Pinpoint the cell where the given text exists, returning its (X, Y) midpoint coordinate. 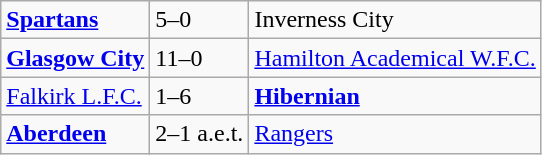
2–1 a.e.t. (200, 134)
5–0 (200, 20)
11–0 (200, 58)
Hamilton Academical W.F.C. (395, 58)
Rangers (395, 134)
Aberdeen (76, 134)
Glasgow City (76, 58)
Spartans (76, 20)
Hibernian (395, 96)
Inverness City (395, 20)
Falkirk L.F.C. (76, 96)
1–6 (200, 96)
